Scan for the cell matching the given text and deliver its [x, y] coordinate at center. 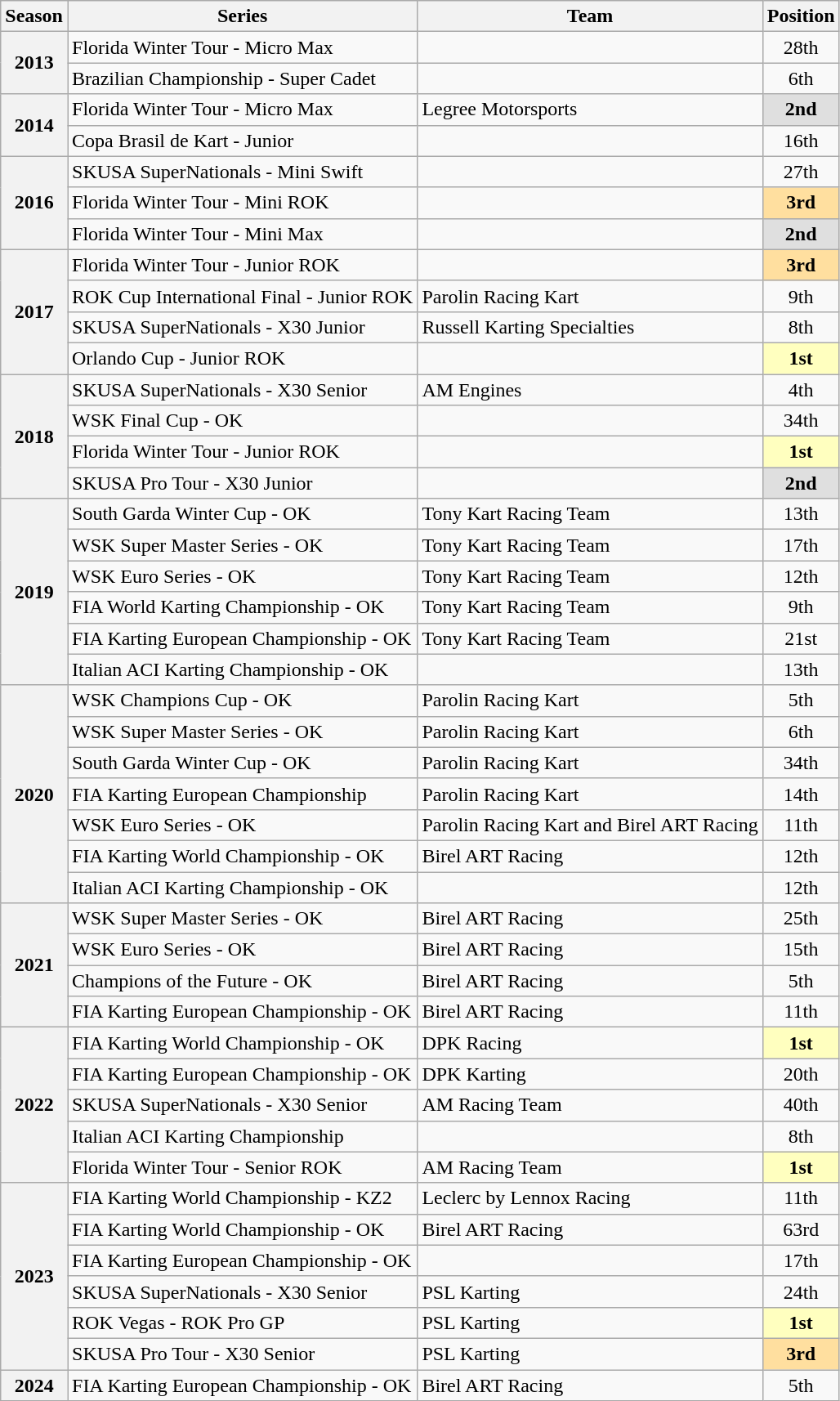
Season [34, 16]
2024 [34, 1385]
2019 [34, 592]
15th [801, 950]
Team [590, 16]
2022 [34, 1105]
FIA Karting World Championship - KZ2 [242, 1198]
28th [801, 47]
Orlando Cup - Junior ROK [242, 358]
WSK Champions Cup - OK [242, 700]
2018 [34, 436]
Champions of the Future - OK [242, 981]
Copa Brasil de Kart - Junior [242, 141]
SKUSA Pro Tour - X30 Junior [242, 483]
63rd [801, 1229]
2021 [34, 965]
Brazilian Championship - Super Cadet [242, 78]
WSK Final Cup - OK [242, 421]
16th [801, 141]
Italian ACI Karting Championship [242, 1136]
4th [801, 390]
Florida Winter Tour - Mini ROK [242, 203]
2023 [34, 1276]
DPK Karting [590, 1074]
SKUSA Pro Tour - X30 Senior [242, 1354]
21st [801, 638]
2014 [34, 125]
Legree Motorsports [590, 110]
FIA World Karting Championship - OK [242, 607]
2017 [34, 311]
27th [801, 172]
DPK Racing [590, 1043]
Russell Karting Specialties [590, 327]
25th [801, 919]
2016 [34, 203]
ROK Cup International Final - Junior ROK [242, 296]
Parolin Racing Kart and Birel ART Racing [590, 825]
Leclerc by Lennox Racing [590, 1198]
Position [801, 16]
24th [801, 1291]
SKUSA SuperNationals - Mini Swift [242, 172]
40th [801, 1105]
FIA Karting European Championship [242, 794]
ROK Vegas - ROK Pro GP [242, 1323]
20th [801, 1074]
AM Engines [590, 390]
Series [242, 16]
2020 [34, 794]
SKUSA SuperNationals - X30 Junior [242, 327]
2013 [34, 63]
Florida Winter Tour - Mini Max [242, 234]
14th [801, 794]
Florida Winter Tour - Senior ROK [242, 1167]
